Capture the cell that displays the provided text and extract its (X, Y) central coordinate. 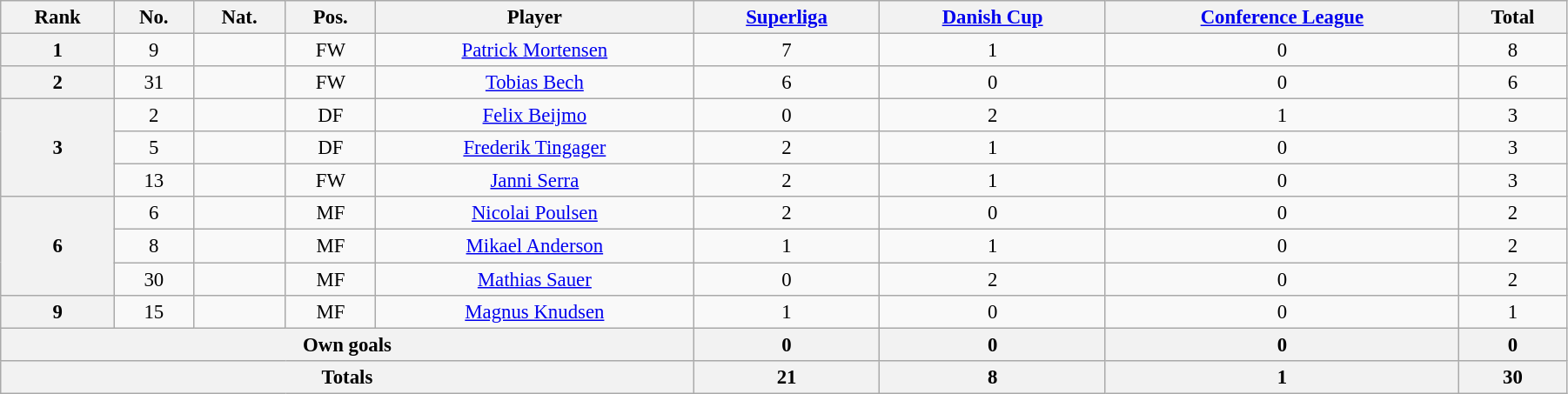
Felix Beijmo (535, 116)
15 (154, 311)
Tobias Bech (535, 83)
21 (787, 377)
13 (154, 181)
Magnus Knudsen (535, 311)
Player (535, 17)
Own goals (347, 344)
Nicolai Poulsen (535, 213)
Nat. (239, 17)
7 (787, 50)
Janni Serra (535, 181)
Mathias Sauer (535, 279)
Patrick Mortensen (535, 50)
31 (154, 83)
Frederik Tingager (535, 148)
Total (1513, 17)
Pos. (331, 17)
Rank (57, 17)
Mikael Anderson (535, 246)
5 (154, 148)
Conference League (1282, 17)
Danish Cup (992, 17)
Superliga (787, 17)
No. (154, 17)
Totals (347, 377)
